Return the [x, y] coordinate for the center point of the cell that contains the specified text.  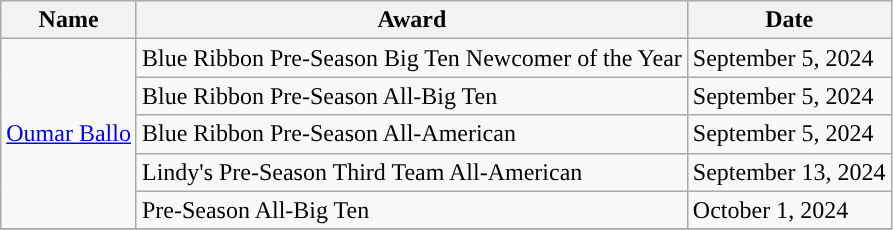
Oumar Ballo [69, 134]
Blue Ribbon Pre-Season Big Ten Newcomer of the Year [412, 58]
Name [69, 20]
September 13, 2024 [789, 172]
Blue Ribbon Pre-Season All-American [412, 134]
Date [789, 20]
Lindy's Pre-Season Third Team All-American [412, 172]
October 1, 2024 [789, 210]
Award [412, 20]
Blue Ribbon Pre-Season All-Big Ten [412, 96]
Pre-Season All-Big Ten [412, 210]
